Find where the given text appears and provide that cell's center as (X, Y) coordinate. 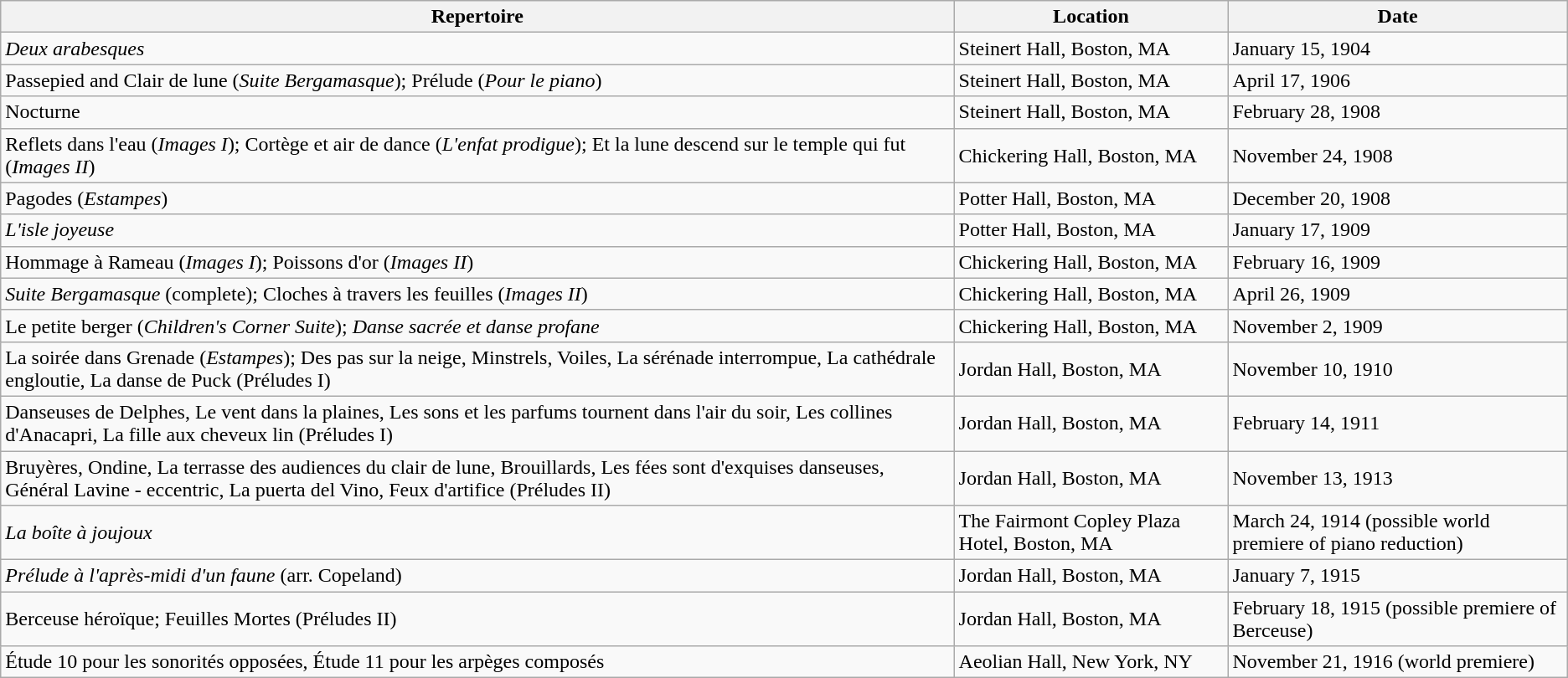
Date (1397, 17)
November 24, 1908 (1397, 156)
April 17, 1906 (1397, 80)
January 17, 1909 (1397, 230)
Deux arabesques (477, 49)
March 24, 1914 (possible world premiere of piano reduction) (1397, 532)
Reflets dans l'eau (Images I); Cortège et air de dance (L'enfat prodigue); Et la lune descend sur le temple qui fut (Images II) (477, 156)
The Fairmont Copley Plaza Hotel, Boston, MA (1091, 532)
Le petite berger (Children's Corner Suite); Danse sacrée et danse profane (477, 326)
November 10, 1910 (1397, 368)
Étude 10 pour les sonorités opposées, Étude 11 pour les arpèges composés (477, 662)
Aeolian Hall, New York, NY (1091, 662)
L'isle joyeuse (477, 230)
November 21, 1916 (world premiere) (1397, 662)
February 28, 1908 (1397, 112)
Nocturne (477, 112)
February 14, 1911 (1397, 424)
November 2, 1909 (1397, 326)
La boîte à joujoux (477, 532)
Prélude à l'après-midi d'un faune (arr. Copeland) (477, 576)
Passepied and Clair de lune (Suite Bergamasque); Prélude (Pour le piano) (477, 80)
January 7, 1915 (1397, 576)
February 16, 1909 (1397, 262)
April 26, 1909 (1397, 294)
Repertoire (477, 17)
Pagodes (Estampes) (477, 198)
Location (1091, 17)
November 13, 1913 (1397, 477)
Hommage à Rameau (Images I); Poissons d'or (Images II) (477, 262)
Berceuse héroïque; Feuilles Mortes (Préludes II) (477, 619)
January 15, 1904 (1397, 49)
Suite Bergamasque (complete); Cloches à travers les feuilles (Images II) (477, 294)
December 20, 1908 (1397, 198)
February 18, 1915 (possible premiere of Berceuse) (1397, 619)
